Scan for the cell matching the given text and deliver its [X, Y] coordinate at center. 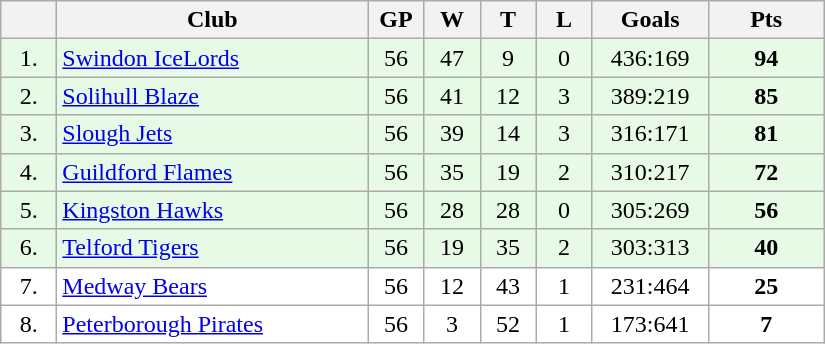
40 [766, 248]
231:464 [650, 286]
41 [452, 96]
94 [766, 58]
389:219 [650, 96]
47 [452, 58]
316:171 [650, 134]
303:313 [650, 248]
GP [396, 20]
Medway Bears [212, 286]
Club [212, 20]
7 [766, 324]
25 [766, 286]
W [452, 20]
9 [508, 58]
Swindon IceLords [212, 58]
43 [508, 286]
305:269 [650, 210]
8. [29, 324]
39 [452, 134]
Pts [766, 20]
1. [29, 58]
2. [29, 96]
85 [766, 96]
Slough Jets [212, 134]
52 [508, 324]
L [564, 20]
3. [29, 134]
Kingston Hawks [212, 210]
T [508, 20]
Goals [650, 20]
81 [766, 134]
14 [508, 134]
72 [766, 172]
Peterborough Pirates [212, 324]
173:641 [650, 324]
Telford Tigers [212, 248]
7. [29, 286]
Solihull Blaze [212, 96]
310:217 [650, 172]
Guildford Flames [212, 172]
436:169 [650, 58]
6. [29, 248]
4. [29, 172]
5. [29, 210]
